Extract the (X, Y) coordinate from the center of the cell holding the provided text.  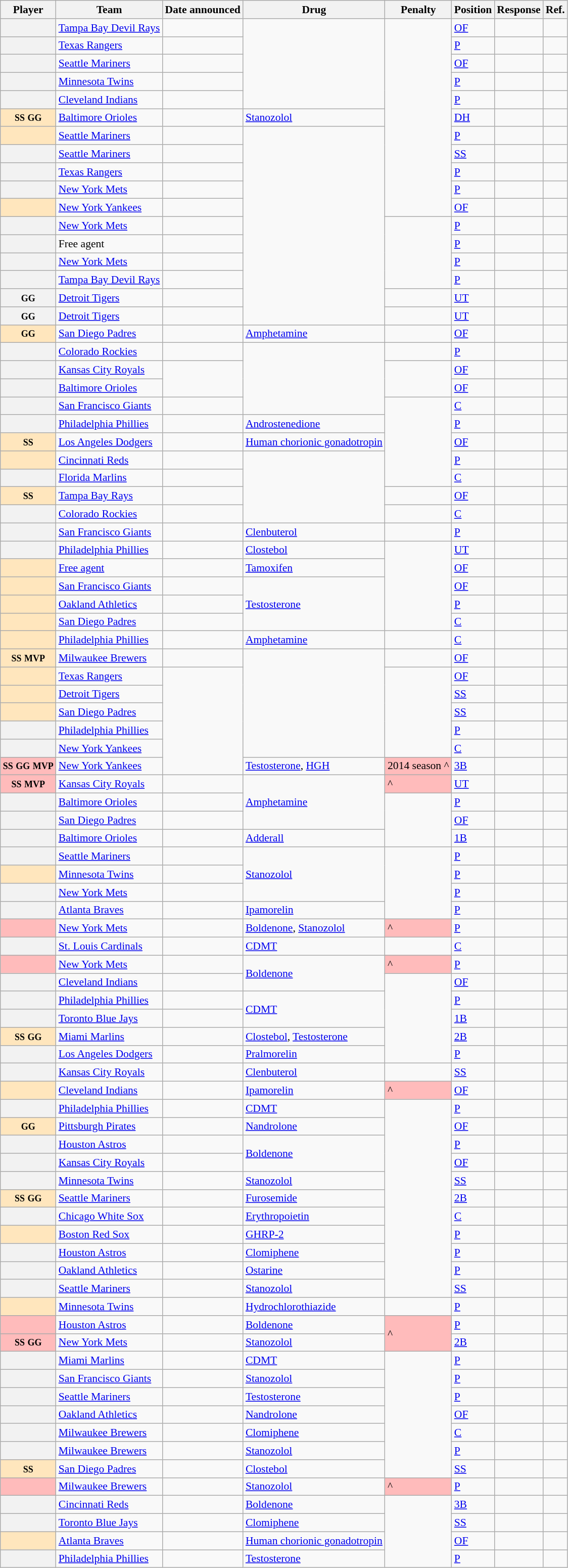
Boldenone, Stanozolol (314, 928)
Boston Red Sox (109, 1235)
Drug (314, 10)
St. Louis Cardinals (109, 947)
Adderall (314, 838)
Tampa Bay Rays (109, 496)
Pralmorelin (314, 1054)
Pittsburgh Pirates (109, 1127)
2014 season ^ (418, 766)
Ref. (555, 10)
Position (473, 10)
Penalty (418, 10)
Chicago White Sox (109, 1217)
Florida Marlins (109, 478)
Tamoxifen (314, 568)
Player (28, 10)
Testosterone, HGH (314, 766)
Furosemide (314, 1198)
Response (518, 10)
Date announced (202, 10)
Erythropoietin (314, 1217)
SS GG MVP (28, 766)
Team (109, 10)
Androstenedione (314, 424)
Hydrochlorothiazide (314, 1307)
GHRP-2 (314, 1235)
Clostebol, Testosterone (314, 1037)
DH (473, 118)
Ostarine (314, 1271)
